Search for the cell housing the specified text and yield its [x, y] center coordinate. 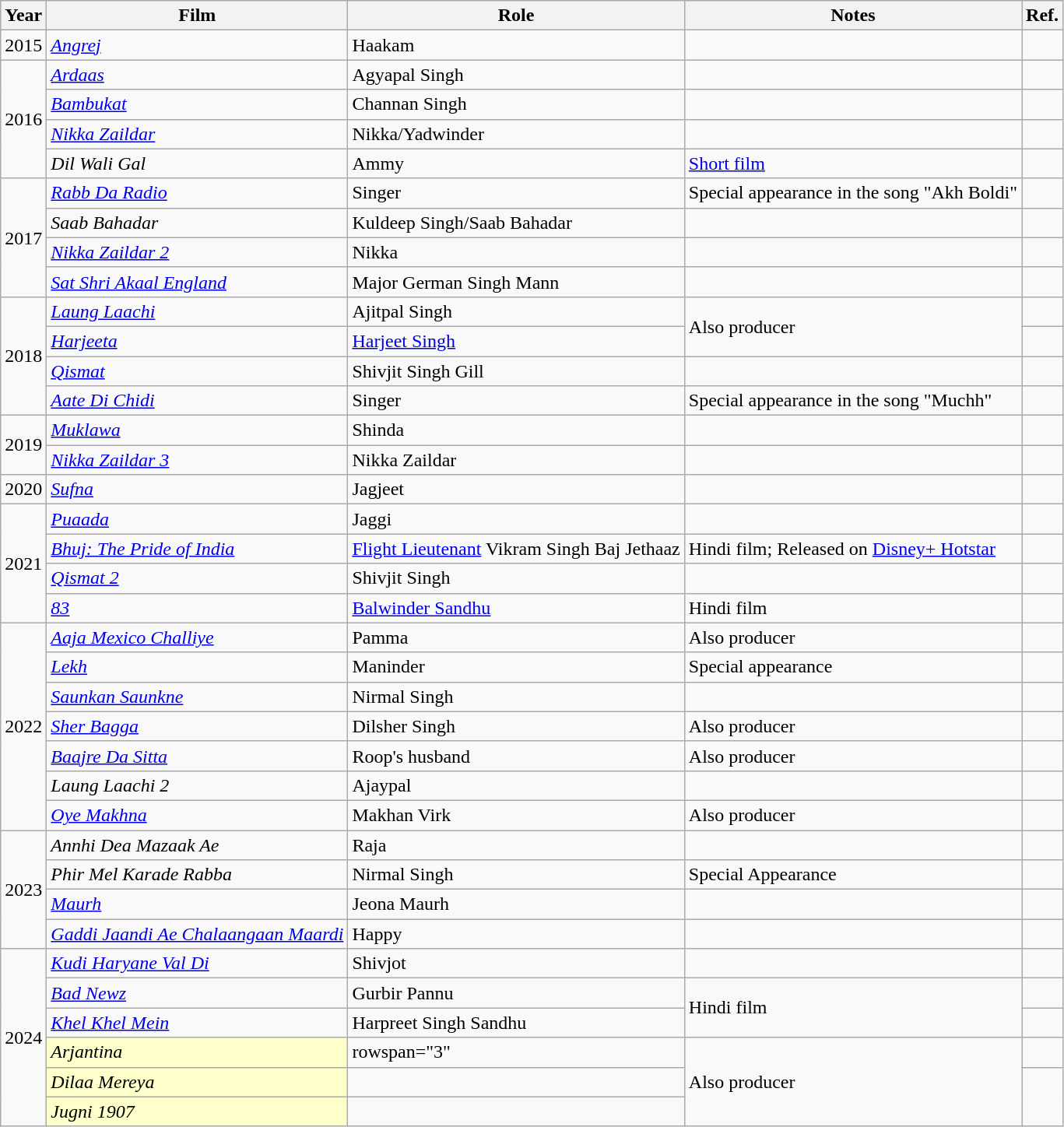
Ref. [1043, 16]
2020 [23, 490]
Flight Lieutenant Vikram Singh Baj Jethaaz [516, 549]
Year [23, 16]
Lekh [198, 667]
Ajitpal Singh [516, 311]
Angrej [198, 45]
Gaddi Jaandi Ae Chalaangaan Maardi [198, 934]
Maninder [516, 667]
2023 [23, 889]
Harjeet Singh [516, 341]
Aate Di Chidi [198, 401]
Jagjeet [516, 490]
Dilaa Mereya [198, 1082]
Shivjot [516, 964]
Arjantina [198, 1052]
Short film [853, 163]
Role [516, 16]
Baajre Da Sitta [198, 756]
Rabb Da Radio [198, 193]
Dil Wali Gal [198, 163]
Shivjit Singh [516, 578]
83 [198, 608]
Sat Shri Akaal England [198, 282]
Laung Laachi 2 [198, 785]
Sufna [198, 490]
2019 [23, 445]
Ammy [516, 163]
Special appearance [853, 667]
Jaggi [516, 519]
Nikka [516, 252]
Qismat [198, 371]
Bhuj: The Pride of India [198, 549]
Pamma [516, 637]
Film [198, 16]
Harpreet Singh Sandhu [516, 1023]
Special Appearance [853, 875]
2017 [23, 237]
Annhi Dea Mazaak Ae [198, 844]
Bambukat [198, 104]
Raja [516, 844]
Major German Singh Mann [516, 282]
Puaada [198, 519]
2024 [23, 1037]
Hindi film; Released on Disney+ Hotstar [853, 549]
Gurbir Pannu [516, 993]
Happy [516, 934]
Nikka Zaildar 3 [198, 460]
Khel Khel Mein [198, 1023]
Balwinder Sandhu [516, 608]
Makhan Virk [516, 815]
Jeona Maurh [516, 904]
Kuldeep Singh/Saab Bahadar [516, 223]
Notes [853, 16]
Harjeeta [198, 341]
Agyapal Singh [516, 75]
Haakam [516, 45]
Bad Newz [198, 993]
Jugni 1907 [198, 1111]
2021 [23, 563]
Laung Laachi [198, 311]
Oye Makhna [198, 815]
2015 [23, 45]
Shivjit Singh Gill [516, 371]
Saab Bahadar [198, 223]
2016 [23, 119]
Kudi Haryane Val Di [198, 964]
Ajaypal [516, 785]
Nikka/Yadwinder [516, 134]
Qismat 2 [198, 578]
Special appearance in the song "Akh Boldi" [853, 193]
Aaja Mexico Challiye [198, 637]
Channan Singh [516, 104]
Sher Bagga [198, 726]
Maurh [198, 904]
Phir Mel Karade Rabba [198, 875]
Dilsher Singh [516, 726]
Saunkan Saunkne [198, 697]
2018 [23, 356]
Shinda [516, 430]
Special appearance in the song "Muchh" [853, 401]
Roop's husband [516, 756]
2022 [23, 726]
Ardaas [198, 75]
Muklawa [198, 430]
Nikka Zaildar 2 [198, 252]
rowspan="3" [516, 1052]
